Find where the given text appears and provide that cell's center as [X, Y] coordinate. 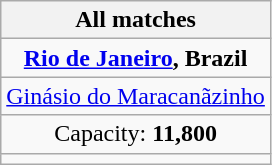
All matches [136, 20]
Rio de Janeiro, Brazil [136, 58]
Capacity: 11,800 [136, 134]
Ginásio do Maracanãzinho [136, 96]
